Extract the (x, y) coordinate from the center of the cell holding the provided text.  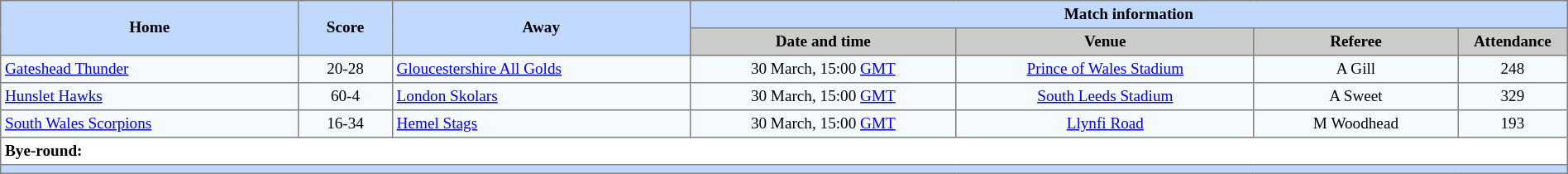
20-28 (346, 70)
M Woodhead (1355, 124)
329 (1513, 96)
A Sweet (1355, 96)
London Skolars (541, 96)
60-4 (346, 96)
Attendance (1513, 41)
16-34 (346, 124)
Gateshead Thunder (150, 70)
193 (1513, 124)
Away (541, 28)
Hunslet Hawks (150, 96)
Venue (1105, 41)
Gloucestershire All Golds (541, 70)
Home (150, 28)
South Wales Scorpions (150, 124)
Hemel Stags (541, 124)
Score (346, 28)
A Gill (1355, 70)
Prince of Wales Stadium (1105, 70)
248 (1513, 70)
South Leeds Stadium (1105, 96)
Match information (1128, 15)
Date and time (823, 41)
Referee (1355, 41)
Bye-round: (784, 151)
Llynfi Road (1105, 124)
